Search for the cell housing the specified text and yield its (X, Y) center coordinate. 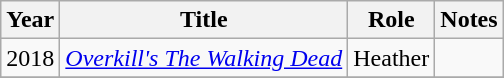
Year (30, 20)
Role (392, 20)
Overkill's The Walking Dead (204, 58)
Notes (469, 20)
2018 (30, 58)
Heather (392, 58)
Title (204, 20)
